For the text-containing cell, return its midpoint in (X, Y) coordinate format. 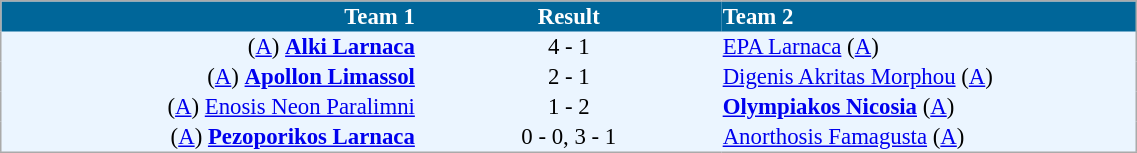
Digenis Akritas Morphou (A) (929, 77)
(A) Enosis Neon Paralimni (209, 107)
2 - 1 (568, 77)
0 - 0, 3 - 1 (568, 137)
Team 2 (929, 16)
(A) Pezoporikos Larnaca (209, 137)
(A) Apollon Limassol (209, 77)
Anorthosis Famagusta (A) (929, 137)
1 - 2 (568, 107)
4 - 1 (568, 47)
(A) Alki Larnaca (209, 47)
Result (568, 16)
EPA Larnaca (A) (929, 47)
Team 1 (209, 16)
Olympiakos Nicosia (A) (929, 107)
